Provide the [X, Y] coordinate of the cell's center where the given text is located.  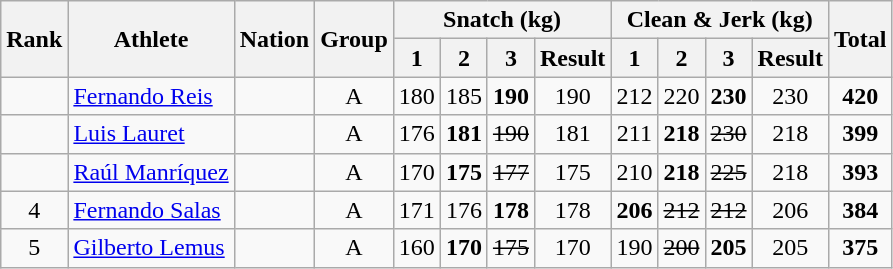
180 [416, 96]
393 [860, 172]
Snatch (kg) [502, 20]
211 [634, 134]
4 [34, 210]
Fernando Salas [151, 210]
Gilberto Lemus [151, 248]
399 [860, 134]
210 [634, 172]
185 [464, 96]
Luis Lauret [151, 134]
Total [860, 39]
160 [416, 248]
Clean & Jerk (kg) [720, 20]
Athlete [151, 39]
Group [354, 39]
375 [860, 248]
Fernando Reis [151, 96]
220 [682, 96]
225 [728, 172]
420 [860, 96]
5 [34, 248]
384 [860, 210]
200 [682, 248]
171 [416, 210]
177 [510, 172]
Nation [274, 39]
Rank [34, 39]
Raúl Manríquez [151, 172]
